Find where the given text appears and provide that cell's center as [X, Y] coordinate. 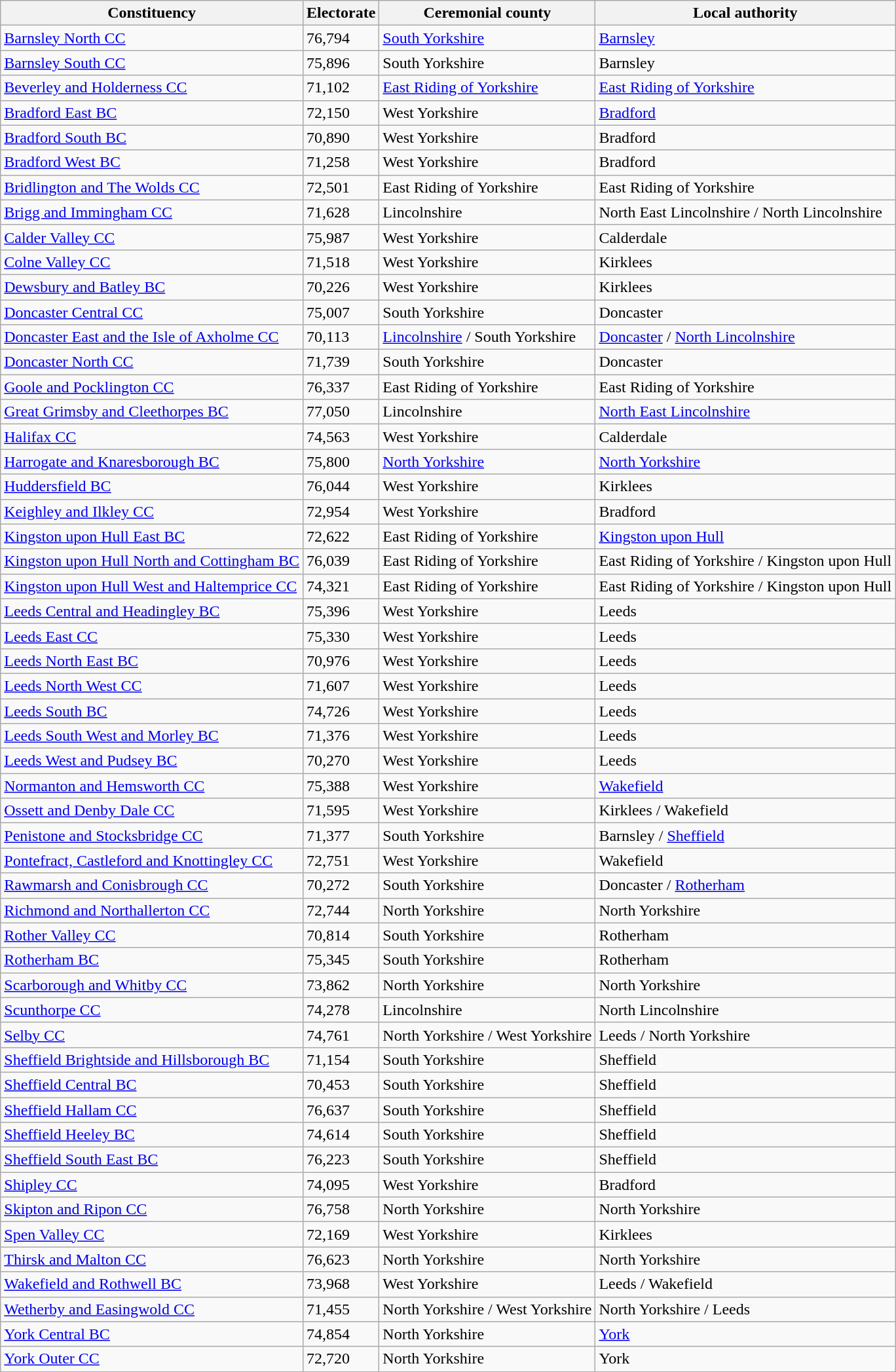
75,987 [341, 237]
74,321 [341, 586]
72,744 [341, 910]
76,637 [341, 1110]
72,150 [341, 113]
Huddersfield BC [152, 487]
71,102 [341, 88]
Thirsk and Malton CC [152, 1259]
Scarborough and Whitby CC [152, 985]
Rotherham BC [152, 960]
71,739 [341, 362]
72,720 [341, 1359]
Dewsbury and Batley BC [152, 287]
71,628 [341, 212]
Great Grimsby and Cleethorpes BC [152, 412]
Sheffield Hallam CC [152, 1110]
70,976 [341, 661]
70,272 [341, 885]
Leeds South BC [152, 711]
70,226 [341, 287]
71,258 [341, 162]
Leeds North West CC [152, 686]
73,862 [341, 985]
76,758 [341, 1210]
71,377 [341, 836]
Sheffield South East BC [152, 1160]
Leeds / North Yorkshire [745, 1035]
Beverley and Holderness CC [152, 88]
Constituency [152, 13]
72,501 [341, 187]
70,113 [341, 337]
Leeds Central and Headingley BC [152, 611]
Bridlington and The Wolds CC [152, 187]
Leeds East CC [152, 636]
Skipton and Ripon CC [152, 1210]
Local authority [745, 13]
Keighley and Ilkley CC [152, 511]
North East Lincolnshire / North Lincolnshire [745, 212]
Calder Valley CC [152, 237]
Goole and Pocklington CC [152, 387]
73,968 [341, 1284]
York Outer CC [152, 1359]
76,794 [341, 38]
Leeds West and Pudsey BC [152, 761]
North Yorkshire / Leeds [745, 1309]
75,800 [341, 462]
76,044 [341, 487]
76,337 [341, 387]
76,039 [341, 561]
Rother Valley CC [152, 935]
71,518 [341, 262]
Bradford East BC [152, 113]
Wakefield and Rothwell BC [152, 1284]
71,154 [341, 1060]
York Central BC [152, 1334]
Barnsley / Sheffield [745, 836]
71,607 [341, 686]
Selby CC [152, 1035]
70,814 [341, 935]
Barnsley South CC [152, 63]
Doncaster / North Lincolnshire [745, 337]
North Lincolnshire [745, 1010]
Leeds North East BC [152, 661]
Shipley CC [152, 1185]
Spen Valley CC [152, 1234]
Electorate [341, 13]
Doncaster North CC [152, 362]
74,854 [341, 1334]
70,890 [341, 138]
71,455 [341, 1309]
75,896 [341, 63]
Doncaster Central CC [152, 312]
Leeds South West and Morley BC [152, 736]
Barnsley North CC [152, 38]
Rawmarsh and Conisbrough CC [152, 885]
71,595 [341, 811]
Ceremonial county [487, 13]
Pontefract, Castleford and Knottingley CC [152, 861]
Bradford West BC [152, 162]
70,270 [341, 761]
Scunthorpe CC [152, 1010]
75,396 [341, 611]
Sheffield Central BC [152, 1085]
Sheffield Brightside and Hillsborough BC [152, 1060]
72,169 [341, 1234]
Penistone and Stocksbridge CC [152, 836]
Bradford South BC [152, 138]
72,622 [341, 536]
Halifax CC [152, 437]
74,614 [341, 1135]
74,563 [341, 437]
Doncaster / Rotherham [745, 885]
74,278 [341, 1010]
Kingston upon Hull East BC [152, 536]
Kingston upon Hull [745, 536]
Kirklees / Wakefield [745, 811]
Normanton and Hemsworth CC [152, 786]
Harrogate and Knaresborough BC [152, 462]
70,453 [341, 1085]
75,330 [341, 636]
71,376 [341, 736]
Brigg and Immingham CC [152, 212]
74,726 [341, 711]
Ossett and Denby Dale CC [152, 811]
Wetherby and Easingwold CC [152, 1309]
North East Lincolnshire [745, 412]
75,007 [341, 312]
77,050 [341, 412]
Sheffield Heeley BC [152, 1135]
Lincolnshire / South Yorkshire [487, 337]
72,954 [341, 511]
72,751 [341, 861]
74,095 [341, 1185]
75,388 [341, 786]
Doncaster East and the Isle of Axholme CC [152, 337]
76,623 [341, 1259]
74,761 [341, 1035]
Kingston upon Hull West and Haltemprice CC [152, 586]
Kingston upon Hull North and Cottingham BC [152, 561]
75,345 [341, 960]
76,223 [341, 1160]
Richmond and Northallerton CC [152, 910]
Colne Valley CC [152, 262]
Leeds / Wakefield [745, 1284]
